Pinpoint the cell where the given text exists, returning its [x, y] midpoint coordinate. 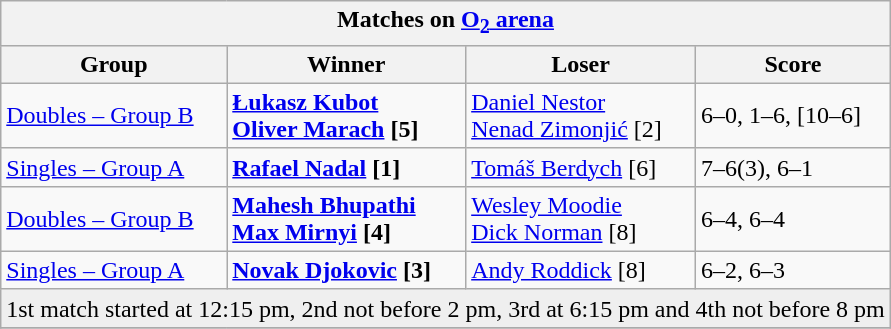
Tomáš Berdych [6] [581, 167]
Łukasz Kubot Oliver Marach [5] [346, 116]
Group [114, 64]
Novak Djokovic [3] [346, 270]
Mahesh Bhupathi Max Mirnyi [4] [346, 218]
Rafael Nadal [1] [346, 167]
1st match started at 12:15 pm, 2nd not before 2 pm, 3rd at 6:15 pm and 4th not before 8 pm [446, 308]
Wesley Moodie Dick Norman [8] [581, 218]
6–0, 1–6, [10–6] [792, 116]
Matches on O2 arena [446, 23]
7–6(3), 6–1 [792, 167]
6–4, 6–4 [792, 218]
Score [792, 64]
Loser [581, 64]
6–2, 6–3 [792, 270]
Daniel Nestor Nenad Zimonjić [2] [581, 116]
Andy Roddick [8] [581, 270]
Winner [346, 64]
